Return [X, Y] of the center of cell containing provided text 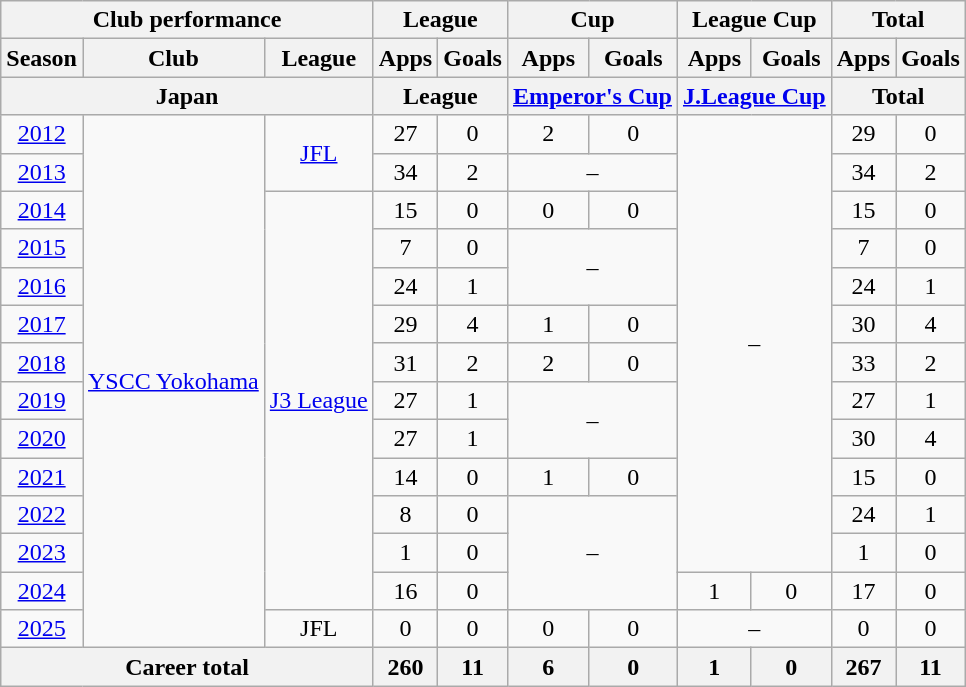
J.League Cup [754, 96]
31 [405, 362]
2024 [42, 591]
2014 [42, 210]
2022 [42, 515]
2020 [42, 438]
J3 League [318, 400]
Career total [188, 667]
YSCC Yokohama [173, 382]
Club performance [188, 20]
267 [863, 667]
6 [548, 667]
33 [863, 362]
Japan [188, 96]
260 [405, 667]
2013 [42, 172]
2021 [42, 477]
2025 [42, 629]
16 [405, 591]
2019 [42, 400]
Cup [592, 20]
League Cup [754, 20]
Season [42, 58]
2012 [42, 134]
2016 [42, 286]
Club [173, 58]
17 [863, 591]
2023 [42, 553]
14 [405, 477]
8 [405, 515]
Emperor's Cup [592, 96]
2018 [42, 362]
2017 [42, 324]
2015 [42, 248]
